Pinpoint the cell where the given text exists, returning its (x, y) midpoint coordinate. 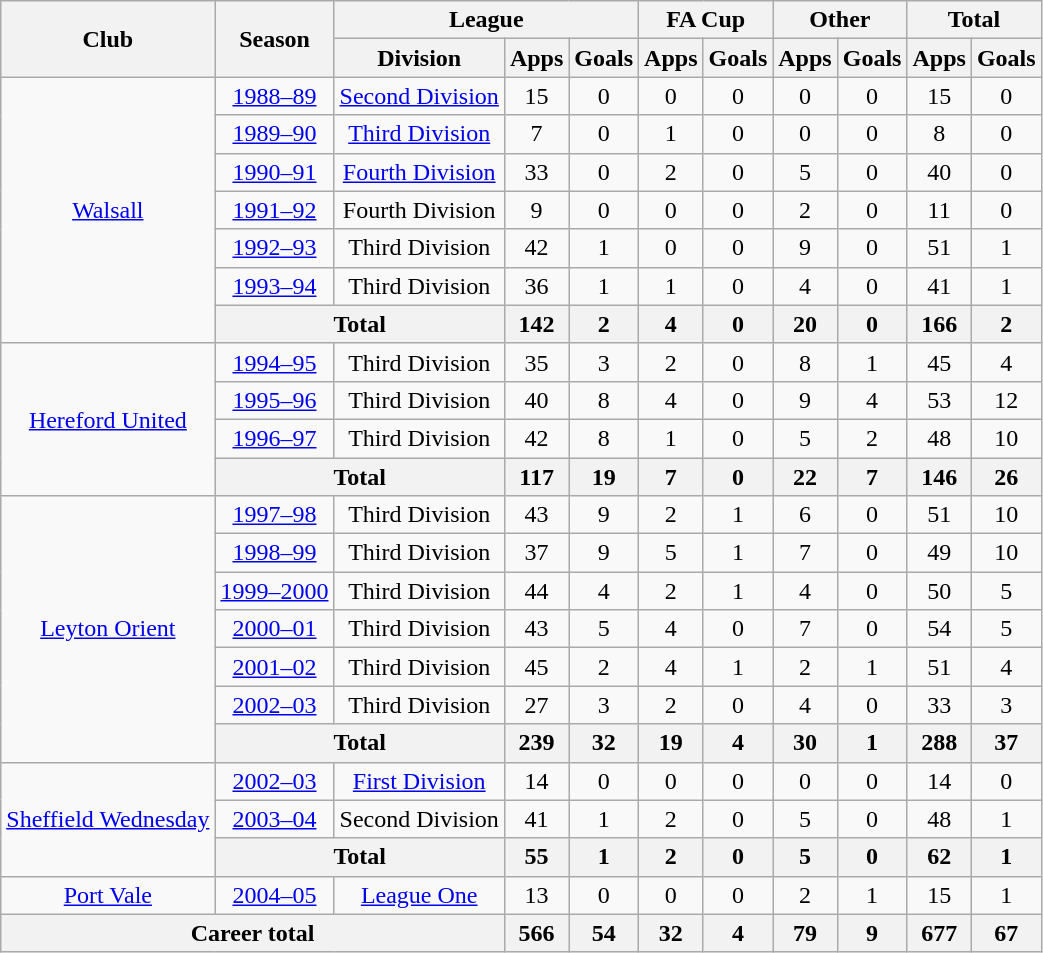
2001–02 (274, 667)
11 (939, 210)
1997–98 (274, 515)
Sheffield Wednesday (108, 819)
Season (274, 39)
1993–94 (274, 286)
Port Vale (108, 895)
1988–89 (274, 96)
239 (536, 743)
566 (536, 933)
55 (536, 857)
67 (1006, 933)
12 (1006, 400)
FA Cup (706, 20)
Other (840, 20)
146 (939, 477)
1992–93 (274, 248)
22 (805, 477)
Career total (253, 933)
1994–95 (274, 362)
1996–97 (274, 438)
62 (939, 857)
79 (805, 933)
13 (536, 895)
6 (805, 515)
2003–04 (274, 819)
117 (536, 477)
2004–05 (274, 895)
Walsall (108, 210)
26 (1006, 477)
1990–91 (274, 172)
1998–99 (274, 553)
50 (939, 591)
30 (805, 743)
53 (939, 400)
677 (939, 933)
142 (536, 324)
288 (939, 743)
League (486, 20)
Hereford United (108, 419)
Division (419, 58)
44 (536, 591)
27 (536, 705)
League One (419, 895)
2000–01 (274, 629)
1995–96 (274, 400)
49 (939, 553)
1999–2000 (274, 591)
36 (536, 286)
20 (805, 324)
35 (536, 362)
1991–92 (274, 210)
Leyton Orient (108, 629)
Club (108, 39)
First Division (419, 781)
166 (939, 324)
1989–90 (274, 134)
